Detect which cell encompasses the target text, then output its (x, y) center coordinate. 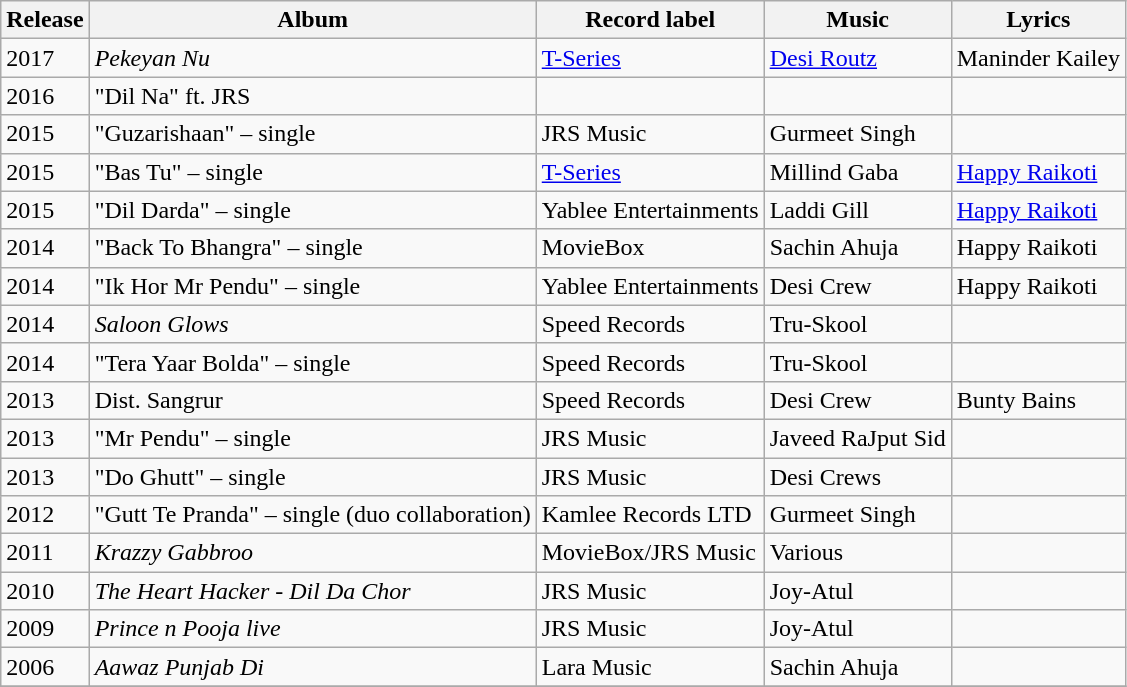
Release (45, 20)
Laddi Gill (858, 210)
Maninder Kailey (1038, 58)
Album (312, 20)
Bunty Bains (1038, 400)
"Do Ghutt" – single (312, 477)
"Bas Tu" – single (312, 172)
"Back To Bhangra" – single (312, 248)
MovieBox/JRS Music (650, 553)
"Dil Darda" – single (312, 210)
Dist. Sangrur (312, 400)
"Dil Na" ft. JRS (312, 96)
The Heart Hacker - Dil Da Chor (312, 591)
Kamlee Records LTD (650, 515)
Desi Routz (858, 58)
2011 (45, 553)
"Mr Pendu" – single (312, 438)
Lyrics (1038, 20)
"Guzarishaan" – single (312, 134)
Various (858, 553)
2017 (45, 58)
Millind Gaba (858, 172)
2009 (45, 629)
"Ik Hor Mr Pendu" – single (312, 286)
Javeed RaJput Sid (858, 438)
Krazzy Gabbroo (312, 553)
Aawaz Punjab Di (312, 667)
2010 (45, 591)
MovieBox (650, 248)
2006 (45, 667)
Pekeyan Nu (312, 58)
Music (858, 20)
Lara Music (650, 667)
Record label (650, 20)
2012 (45, 515)
Desi Crews (858, 477)
"Tera Yaar Bolda" – single (312, 362)
"Gutt Te Pranda" – single (duo collaboration) (312, 515)
Prince n Pooja live (312, 629)
2016 (45, 96)
Saloon Glows (312, 324)
